Determine the (x, y) coordinate at the center of the cell enclosing the given text.  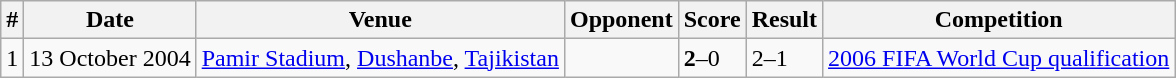
Score (712, 20)
1 (12, 58)
Venue (380, 20)
# (12, 20)
Competition (999, 20)
Date (110, 20)
Result (784, 20)
Pamir Stadium, Dushanbe, Tajikistan (380, 58)
2006 FIFA World Cup qualification (999, 58)
13 October 2004 (110, 58)
Opponent (621, 20)
2–0 (712, 58)
2–1 (784, 58)
